Determine the [x, y] coordinate at the center of the cell enclosing the given text.  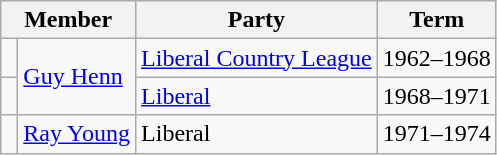
Party [257, 20]
Term [436, 20]
Guy Henn [77, 77]
Liberal Country League [257, 58]
Member [68, 20]
1971–1974 [436, 134]
1968–1971 [436, 96]
Ray Young [77, 134]
1962–1968 [436, 58]
